Locate the cell with the specified text and output its [X, Y] center coordinate. 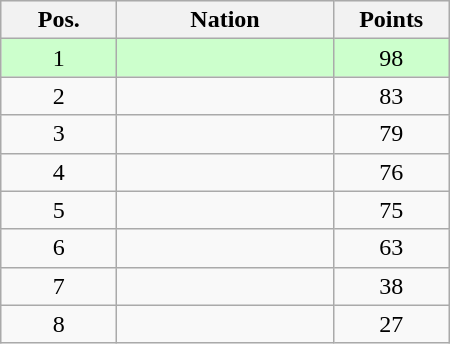
8 [59, 324]
98 [391, 58]
5 [59, 210]
1 [59, 58]
79 [391, 134]
2 [59, 96]
7 [59, 286]
Nation [225, 20]
75 [391, 210]
63 [391, 248]
76 [391, 172]
83 [391, 96]
4 [59, 172]
27 [391, 324]
Pos. [59, 20]
6 [59, 248]
38 [391, 286]
Points [391, 20]
3 [59, 134]
